Find where the given text appears and provide that cell's center as [x, y] coordinate. 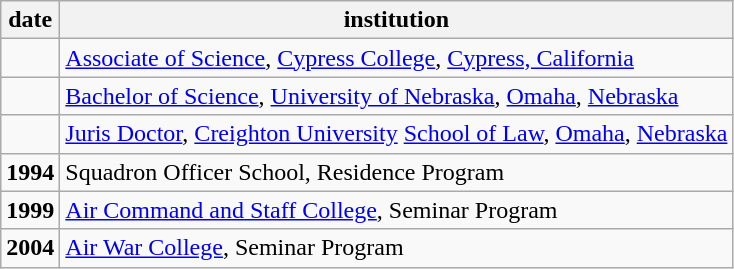
1994 [30, 172]
1999 [30, 210]
Squadron Officer School, Residence Program [396, 172]
date [30, 20]
institution [396, 20]
Air Command and Staff College, Seminar Program [396, 210]
Bachelor of Science, University of Nebraska, Omaha, Nebraska [396, 96]
Associate of Science, Cypress College, Cypress, California [396, 58]
Air War College, Seminar Program [396, 248]
Juris Doctor, Creighton University School of Law, Omaha, Nebraska [396, 134]
2004 [30, 248]
